Provide the (x, y) coordinate of the cell's center where the given text is located.  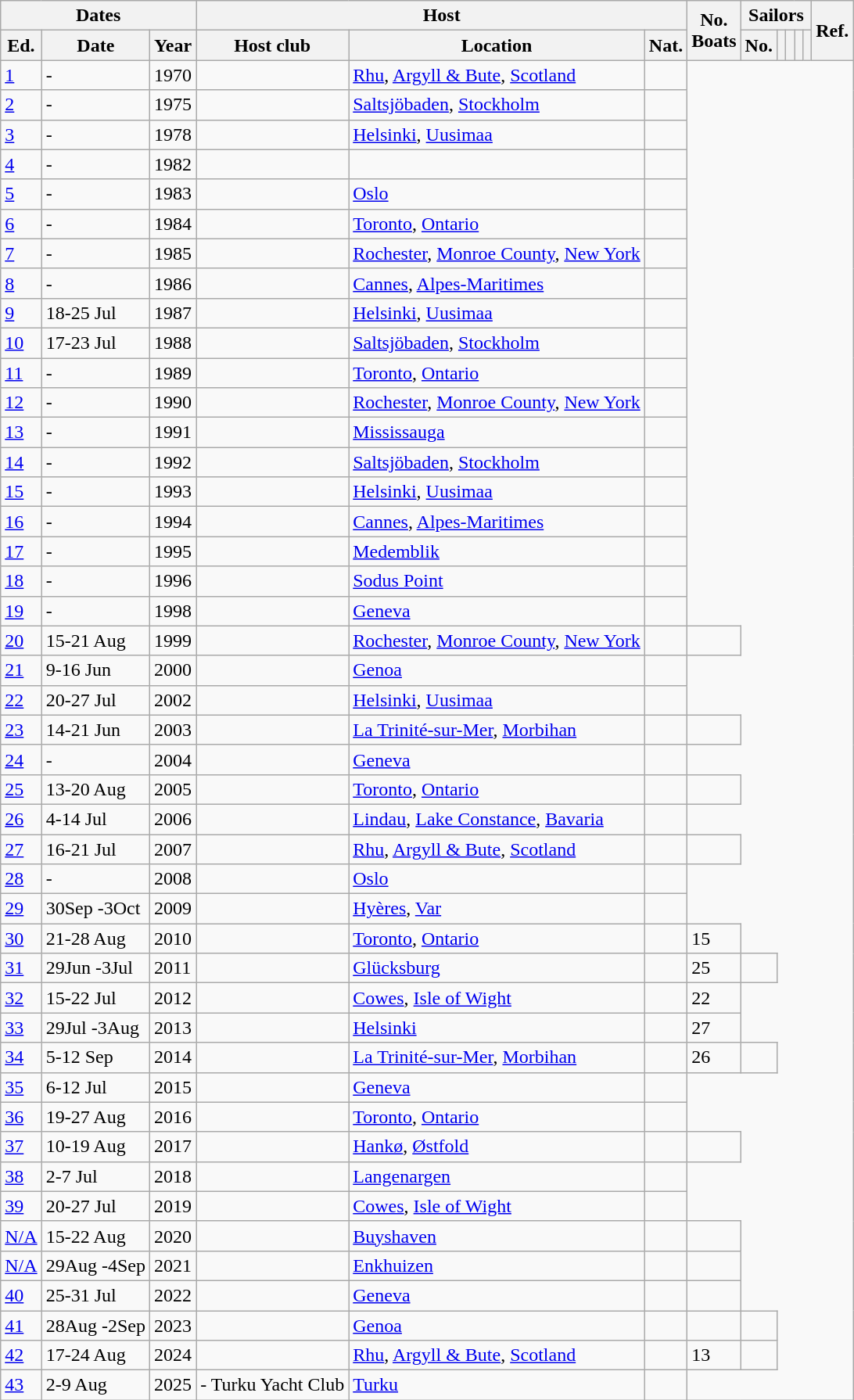
18-25 Jul (95, 313)
16-21 Jul (95, 849)
23 (21, 730)
Year (174, 45)
34 (21, 1057)
1992 (174, 462)
2008 (174, 879)
1970 (174, 75)
Langenargen (497, 1176)
Nat. (666, 45)
2014 (174, 1057)
Enkhuizen (497, 1265)
21 (21, 670)
3 (21, 135)
Sailors (776, 16)
15-21 Aug (95, 641)
2012 (174, 998)
Dates (99, 16)
14 (21, 462)
1989 (174, 373)
9-16 Jun (95, 670)
1986 (174, 283)
6-12 Jul (95, 1087)
17-24 Aug (95, 1355)
2002 (174, 700)
37 (21, 1147)
No. (759, 45)
5 (21, 194)
Ed. (21, 45)
29 (21, 909)
2016 (174, 1117)
42 (21, 1355)
1982 (174, 164)
2011 (174, 968)
4-14 Jul (95, 819)
2005 (174, 789)
17-23 Jul (95, 343)
40 (21, 1295)
1991 (174, 433)
2003 (174, 730)
2020 (174, 1236)
Hankø, Østfold (497, 1147)
2-7 Jul (95, 1176)
29Jul -3Aug (95, 1028)
7 (21, 253)
35 (21, 1087)
2 (21, 105)
Host (442, 16)
2010 (174, 939)
Mississauga (497, 433)
Glücksburg (497, 968)
2007 (174, 849)
15-22 Jul (95, 998)
1985 (174, 253)
32 (21, 998)
2000 (174, 670)
No.Boats (714, 31)
19 (21, 611)
1975 (174, 105)
36 (21, 1117)
2019 (174, 1206)
24 (21, 759)
Turku (497, 1385)
2017 (174, 1147)
1993 (174, 492)
4 (21, 164)
31 (21, 968)
30Sep -3Oct (95, 909)
1983 (174, 194)
6 (21, 224)
Host club (272, 45)
41 (21, 1326)
1998 (174, 611)
1999 (174, 641)
2021 (174, 1265)
10 (21, 343)
Helsinki (497, 1028)
1995 (174, 551)
29Aug -4Sep (95, 1265)
8 (21, 283)
1987 (174, 313)
5-12 Sep (95, 1057)
2023 (174, 1326)
12 (21, 403)
33 (21, 1028)
2006 (174, 819)
2013 (174, 1028)
Buyshaven (497, 1236)
Hyères, Var (497, 909)
1978 (174, 135)
9 (21, 313)
29Jun -3Jul (95, 968)
20 (21, 641)
1 (21, 75)
2025 (174, 1385)
1984 (174, 224)
19-27 Aug (95, 1117)
17 (21, 551)
Medemblik (497, 551)
2022 (174, 1295)
2018 (174, 1176)
16 (21, 522)
13-20 Aug (95, 789)
1994 (174, 522)
28Aug -2Sep (95, 1326)
30 (21, 939)
Location (497, 45)
2-9 Aug (95, 1385)
18 (21, 581)
14-21 Jun (95, 730)
1996 (174, 581)
Date (95, 45)
28 (21, 879)
43 (21, 1385)
1990 (174, 403)
1988 (174, 343)
39 (21, 1206)
Lindau, Lake Constance, Bavaria (497, 819)
2009 (174, 909)
2004 (174, 759)
25-31 Jul (95, 1295)
21-28 Aug (95, 939)
11 (21, 373)
10-19 Aug (95, 1147)
Sodus Point (497, 581)
Ref. (832, 31)
2015 (174, 1087)
- Turku Yacht Club (272, 1385)
15-22 Aug (95, 1236)
38 (21, 1176)
2024 (174, 1355)
